Return the (X, Y) coordinate for the center point of the cell that contains the specified text.  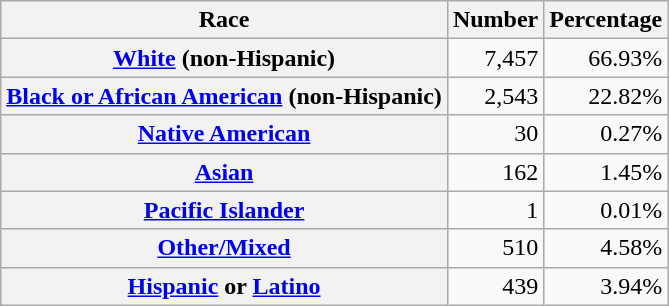
Asian (224, 172)
Other/Mixed (224, 248)
Pacific Islander (224, 210)
510 (495, 248)
0.01% (606, 210)
Native American (224, 134)
4.58% (606, 248)
66.93% (606, 58)
7,457 (495, 58)
162 (495, 172)
White (non-Hispanic) (224, 58)
1 (495, 210)
30 (495, 134)
1.45% (606, 172)
Hispanic or Latino (224, 286)
0.27% (606, 134)
Number (495, 20)
Race (224, 20)
2,543 (495, 96)
439 (495, 286)
22.82% (606, 96)
Percentage (606, 20)
Black or African American (non-Hispanic) (224, 96)
3.94% (606, 286)
